Detect which cell encompasses the target text, then output its [x, y] center coordinate. 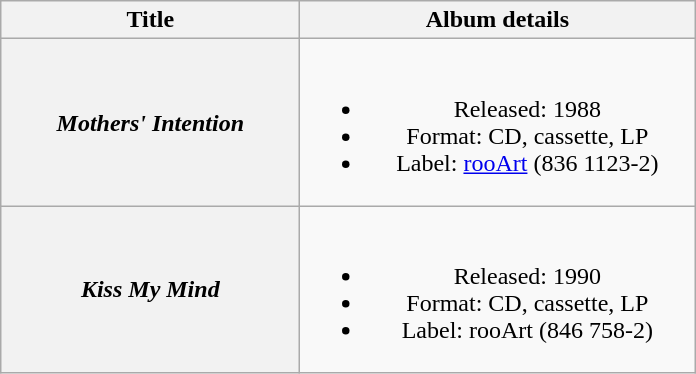
Released: 1988Format: CD, cassette, LPLabel: rooArt (836 1123-2) [498, 122]
Album details [498, 20]
Kiss My Mind [150, 290]
Title [150, 20]
Released: 1990Format: CD, cassette, LPLabel: rooArt (846 758-2) [498, 290]
Mothers' Intention [150, 122]
